For the text-containing cell, return its midpoint in (x, y) coordinate format. 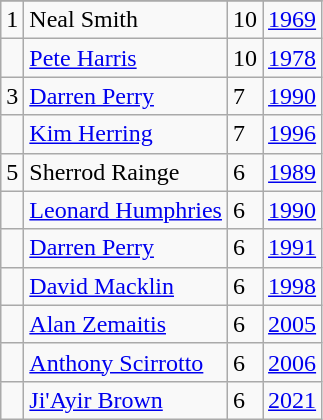
1989 (292, 172)
3 (12, 96)
1996 (292, 134)
1978 (292, 58)
1991 (292, 248)
Sherrod Rainge (126, 172)
David Macklin (126, 286)
1 (12, 20)
2021 (292, 400)
1998 (292, 286)
Ji'Ayir Brown (126, 400)
Neal Smith (126, 20)
2005 (292, 324)
Anthony Scirrotto (126, 362)
Alan Zemaitis (126, 324)
2006 (292, 362)
Pete Harris (126, 58)
1969 (292, 20)
Kim Herring (126, 134)
5 (12, 172)
Leonard Humphries (126, 210)
